Find where the given text appears and provide that cell's center as (x, y) coordinate. 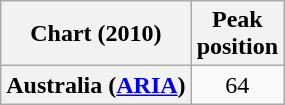
64 (237, 85)
Peakposition (237, 34)
Australia (ARIA) (96, 85)
Chart (2010) (96, 34)
